Capture the cell that displays the provided text and extract its (X, Y) central coordinate. 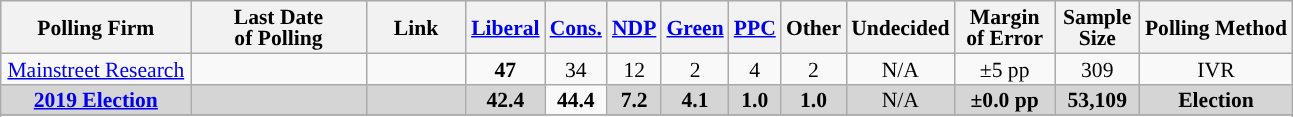
Cons. (576, 27)
Other (814, 27)
2019 Election (96, 100)
47 (505, 68)
Polling Firm (96, 27)
Undecided (900, 27)
4 (755, 68)
42.4 (505, 100)
Link (416, 27)
±0.0 pp (1005, 100)
7.2 (634, 100)
12 (634, 68)
4.1 (694, 100)
309 (1098, 68)
Last Dateof Polling (278, 27)
±5 pp (1005, 68)
IVR (1216, 68)
34 (576, 68)
44.4 (576, 100)
NDP (634, 27)
Marginof Error (1005, 27)
PPC (755, 27)
Mainstreet Research (96, 68)
Polling Method (1216, 27)
Election (1216, 100)
SampleSize (1098, 27)
53,109 (1098, 100)
Liberal (505, 27)
Green (694, 27)
